For the text-containing cell, return its midpoint in [x, y] coordinate format. 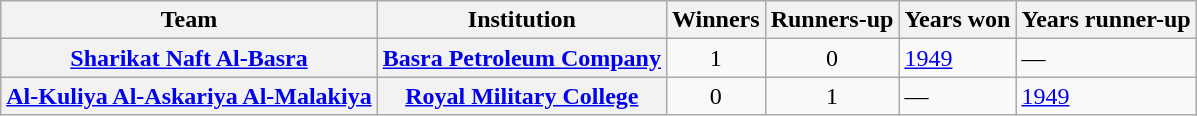
Basra Petroleum Company [522, 58]
Team [189, 20]
Years won [958, 20]
Al-Kuliya Al-Askariya Al-Malakiya [189, 96]
Winners [716, 20]
Sharikat Naft Al-Basra [189, 58]
Institution [522, 20]
Runners-up [832, 20]
Years runner-up [1106, 20]
Royal Military College [522, 96]
